Return the [X, Y] coordinate for the center point of the cell that contains the specified text.  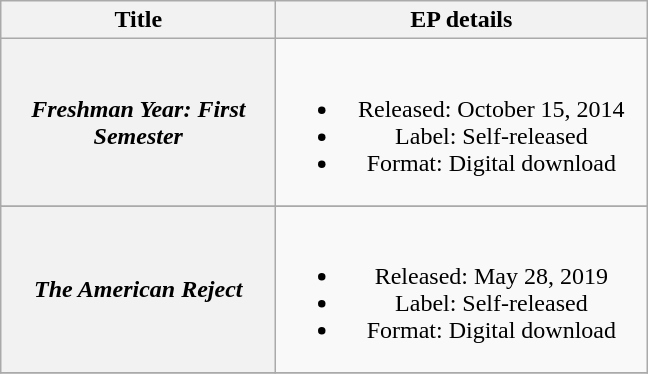
Title [138, 20]
Released: May 28, 2019Label: Self-releasedFormat: Digital download [462, 290]
EP details [462, 20]
The American Reject [138, 290]
Freshman Year: First Semester [138, 122]
Released: October 15, 2014Label: Self-releasedFormat: Digital download [462, 122]
